From the cell containing the given text, extract its center point as [x, y] coordinate. 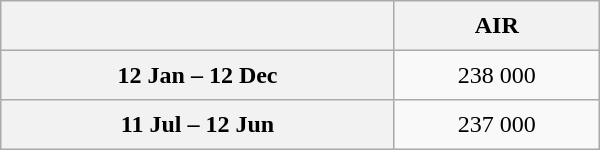
238 000 [496, 75]
237 000 [496, 125]
12 Jan – 12 Dec [198, 75]
11 Jul – 12 Jun [198, 125]
AIR [496, 26]
